Search for the cell housing the specified text and yield its (X, Y) center coordinate. 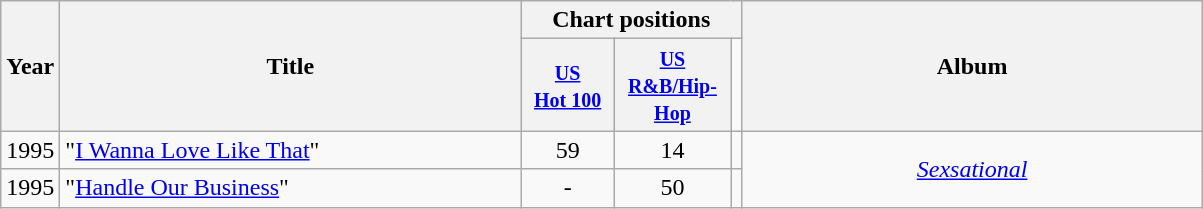
Title (290, 66)
59 (568, 150)
14 (672, 150)
USHot 100 (568, 85)
Sexsational (972, 169)
50 (672, 188)
"Handle Our Business" (290, 188)
Year (30, 66)
- (568, 188)
Album (972, 66)
USR&B/Hip-Hop (672, 85)
"I Wanna Love Like That" (290, 150)
Chart positions (632, 20)
